For the text-containing cell, return its midpoint in (x, y) coordinate format. 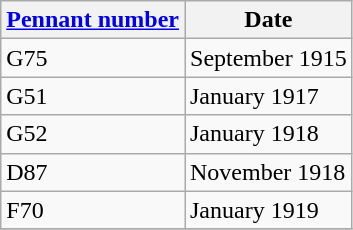
G51 (93, 96)
January 1917 (268, 96)
Date (268, 20)
January 1919 (268, 210)
G75 (93, 58)
D87 (93, 172)
F70 (93, 210)
November 1918 (268, 172)
January 1918 (268, 134)
Pennant number (93, 20)
September 1915 (268, 58)
G52 (93, 134)
